Provide the (x, y) coordinate of the cell's center where the given text is located.  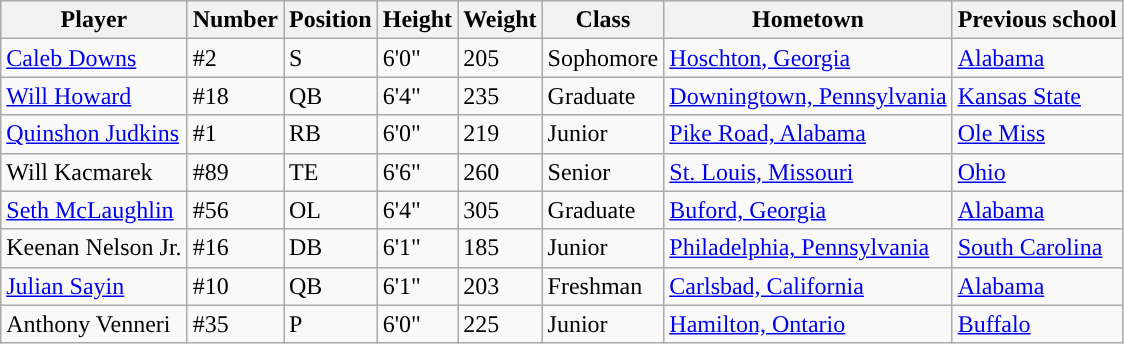
St. Louis, Missouri (808, 172)
DB (331, 248)
Seth McLaughlin (94, 210)
Height (417, 20)
Class (603, 20)
225 (500, 324)
219 (500, 134)
RB (331, 134)
Hoschton, Georgia (808, 58)
South Carolina (1037, 248)
Hamilton, Ontario (808, 324)
Will Howard (94, 96)
Will Kacmarek (94, 172)
Previous school (1037, 20)
Ole Miss (1037, 134)
Keenan Nelson Jr. (94, 248)
Buford, Georgia (808, 210)
185 (500, 248)
P (331, 324)
Player (94, 20)
Position (331, 20)
260 (500, 172)
Weight (500, 20)
#89 (235, 172)
Caleb Downs (94, 58)
Pike Road, Alabama (808, 134)
203 (500, 286)
305 (500, 210)
6'6" (417, 172)
Carlsbad, California (808, 286)
#56 (235, 210)
Buffalo (1037, 324)
Kansas State (1037, 96)
#16 (235, 248)
205 (500, 58)
#10 (235, 286)
Senior (603, 172)
Freshman (603, 286)
235 (500, 96)
TE (331, 172)
OL (331, 210)
#2 (235, 58)
Hometown (808, 20)
S (331, 58)
Ohio (1037, 172)
#1 (235, 134)
Philadelphia, Pennsylvania (808, 248)
Sophomore (603, 58)
Anthony Venneri (94, 324)
#35 (235, 324)
Number (235, 20)
#18 (235, 96)
Julian Sayin (94, 286)
Downingtown, Pennsylvania (808, 96)
Quinshon Judkins (94, 134)
